Return [X, Y] of the center of cell containing provided text 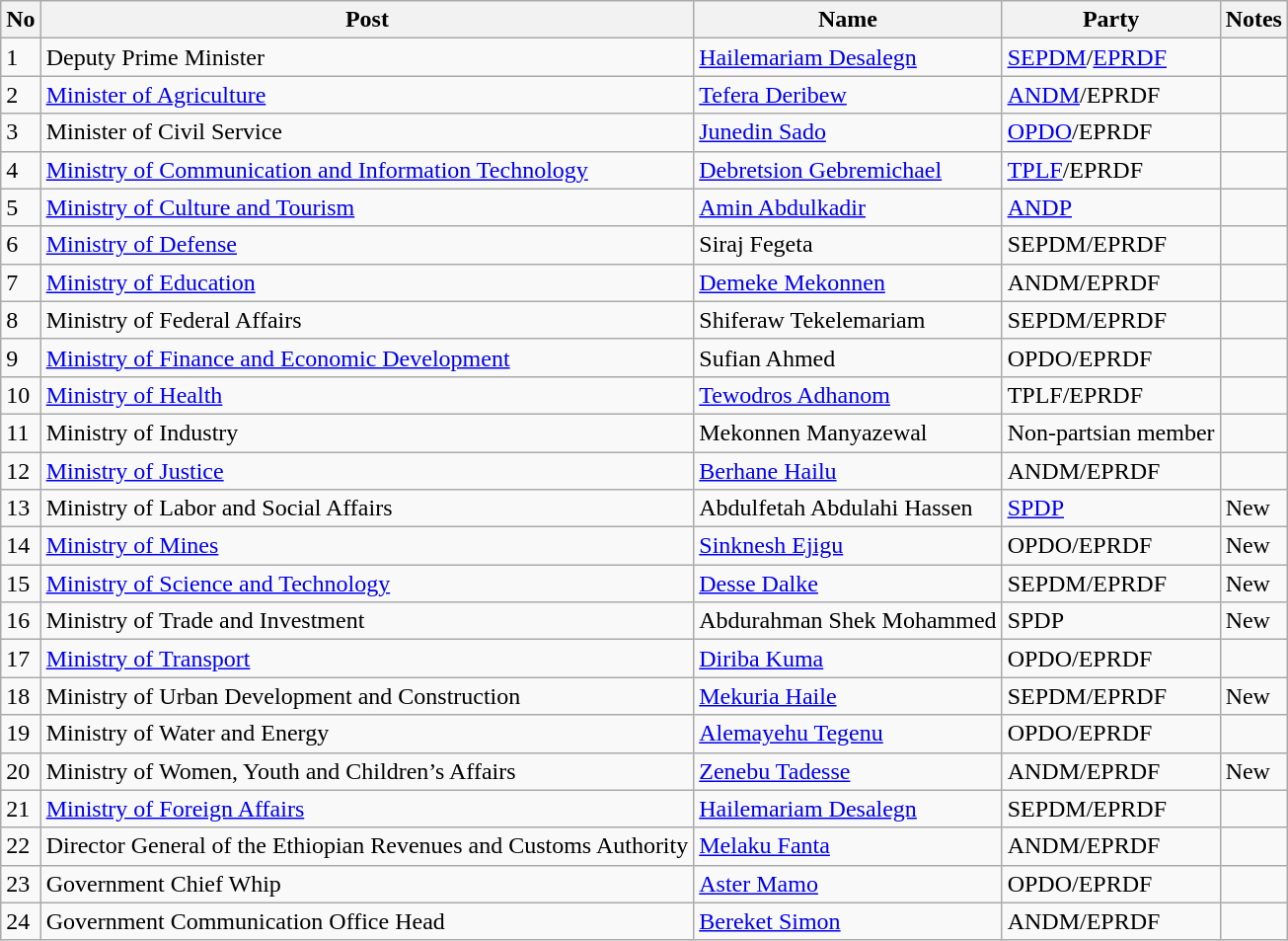
Party [1111, 20]
12 [21, 471]
Desse Dalke [848, 584]
2 [21, 95]
Ministry of Education [367, 282]
Demeke Mekonnen [848, 282]
No [21, 20]
7 [21, 282]
Ministry of Foreign Affairs [367, 809]
Mekonnen Manyazewal [848, 432]
Government Communication Office Head [367, 921]
Shiferaw Tekelemariam [848, 320]
Name [848, 20]
Aster Mamo [848, 884]
Non-partsian member [1111, 432]
Abdulfetah Abdulahi Hassen [848, 509]
Ministry of Women, Youth and Children’s Affairs [367, 771]
Diriba Kuma [848, 659]
5 [21, 207]
24 [21, 921]
Melaku Fanta [848, 846]
Post [367, 20]
Minister of Civil Service [367, 132]
15 [21, 584]
Bereket Simon [848, 921]
Tefera Deribew [848, 95]
Ministry of Finance and Economic Development [367, 357]
Ministry of Defense [367, 245]
10 [21, 395]
3 [21, 132]
4 [21, 170]
Siraj Fegeta [848, 245]
Government Chief Whip [367, 884]
Notes [1253, 20]
Junedin Sado [848, 132]
20 [21, 771]
Ministry of Industry [367, 432]
21 [21, 809]
Zenebu Tadesse [848, 771]
Tewodros Adhanom [848, 395]
19 [21, 734]
6 [21, 245]
Berhane Hailu [848, 471]
Alemayehu Tegenu [848, 734]
Ministry of Science and Technology [367, 584]
Ministry of Trade and Investment [367, 621]
Minister of Agriculture [367, 95]
16 [21, 621]
Ministry of Water and Energy [367, 734]
18 [21, 696]
14 [21, 546]
Ministry of Culture and Tourism [367, 207]
Amin Abdulkadir [848, 207]
8 [21, 320]
22 [21, 846]
17 [21, 659]
Sufian Ahmed [848, 357]
Ministry of Health [367, 395]
Ministry of Justice [367, 471]
Ministry of Urban Development and Construction [367, 696]
Director General of the Ethiopian Revenues and Customs Authority [367, 846]
13 [21, 509]
Deputy Prime Minister [367, 57]
Ministry of Transport [367, 659]
Abdurahman Shek Mohammed [848, 621]
Debretsion Gebremichael [848, 170]
Ministry of Communication and Information Technology [367, 170]
Ministry of Mines [367, 546]
9 [21, 357]
23 [21, 884]
Ministry of Federal Affairs [367, 320]
Mekuria Haile [848, 696]
Sinknesh Ejigu [848, 546]
11 [21, 432]
Ministry of Labor and Social Affairs [367, 509]
ANDP [1111, 207]
1 [21, 57]
